Scan for the cell matching the given text and deliver its (X, Y) coordinate at center. 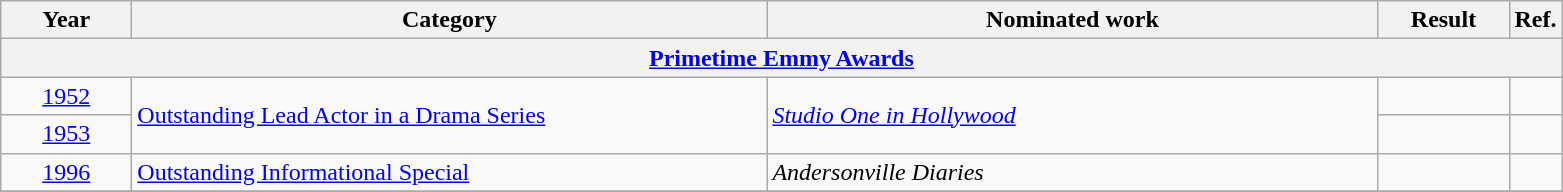
Studio One in Hollywood (1072, 115)
Nominated work (1072, 20)
1953 (66, 134)
Outstanding Informational Special (450, 172)
Primetime Emmy Awards (782, 58)
Year (66, 20)
Result (1444, 20)
1996 (66, 172)
Category (450, 20)
1952 (66, 96)
Outstanding Lead Actor in a Drama Series (450, 115)
Ref. (1536, 20)
Andersonville Diaries (1072, 172)
